Search for the cell housing the specified text and yield its [X, Y] center coordinate. 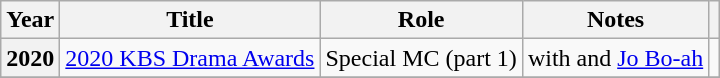
2020 [30, 58]
Year [30, 20]
Title [190, 20]
with and Jo Bo-ah [615, 58]
Role [421, 20]
Special MC (part 1) [421, 58]
2020 KBS Drama Awards [190, 58]
Notes [615, 20]
